Provide the (X, Y) coordinate of the cell's center where the given text is located.  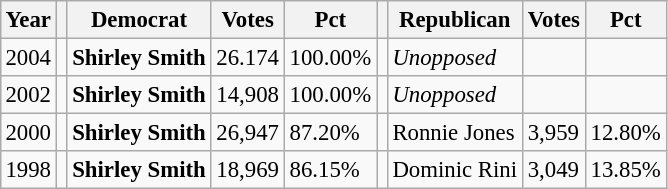
86.15% (330, 170)
2000 (28, 133)
3,959 (554, 133)
2002 (28, 95)
Dominic Rini (454, 170)
26.174 (248, 57)
1998 (28, 170)
14,908 (248, 95)
18,969 (248, 170)
Republican (454, 20)
Democrat (139, 20)
2004 (28, 57)
Year (28, 20)
13.85% (626, 170)
26,947 (248, 133)
87.20% (330, 133)
Ronnie Jones (454, 133)
12.80% (626, 133)
3,049 (554, 170)
